Detect which cell encompasses the target text, then output its (X, Y) center coordinate. 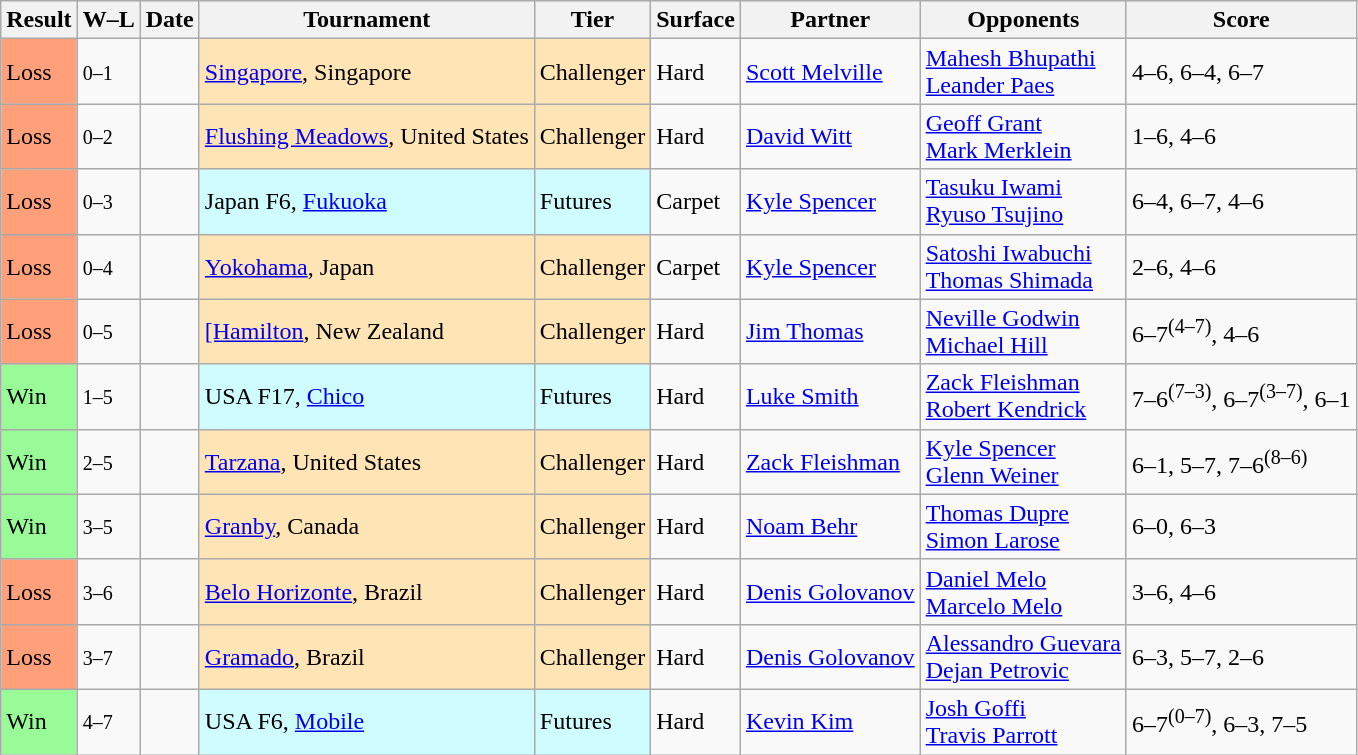
Surface (696, 20)
Neville Godwin Michael Hill (1023, 332)
Result (39, 20)
0–4 (108, 266)
0–2 (108, 136)
Scott Melville (830, 72)
Satoshi Iwabuchi Thomas Shimada (1023, 266)
Yokohama, Japan (366, 266)
Thomas Dupre Simon Larose (1023, 526)
0–5 (108, 332)
Flushing Meadows, United States (366, 136)
4–7 (108, 722)
6–3, 5–7, 2–6 (1241, 656)
Jim Thomas (830, 332)
1–5 (108, 396)
Kevin Kim (830, 722)
4–6, 6–4, 6–7 (1241, 72)
Josh Goffi Travis Parrott (1023, 722)
6–0, 6–3 (1241, 526)
Zack Fleishman Robert Kendrick (1023, 396)
Granby, Canada (366, 526)
6–7(4–7), 4–6 (1241, 332)
6–7(0–7), 6–3, 7–5 (1241, 722)
3–5 (108, 526)
0–1 (108, 72)
Alessandro Guevara Dejan Petrovic (1023, 656)
2–6, 4–6 (1241, 266)
Gramado, Brazil (366, 656)
Daniel Melo Marcelo Melo (1023, 592)
[Hamilton, New Zealand (366, 332)
USA F6, Mobile (366, 722)
Zack Fleishman (830, 462)
Luke Smith (830, 396)
3–6, 4–6 (1241, 592)
W–L (108, 20)
Japan F6, Fukuoka (366, 202)
7–6(7–3), 6–7(3–7), 6–1 (1241, 396)
6–1, 5–7, 7–6(8–6) (1241, 462)
Geoff Grant Mark Merklein (1023, 136)
1–6, 4–6 (1241, 136)
Noam Behr (830, 526)
3–6 (108, 592)
0–3 (108, 202)
David Witt (830, 136)
Tournament (366, 20)
Belo Horizonte, Brazil (366, 592)
Score (1241, 20)
3–7 (108, 656)
Tarzana, United States (366, 462)
Partner (830, 20)
Tasuku Iwami Ryuso Tsujino (1023, 202)
Opponents (1023, 20)
Singapore, Singapore (366, 72)
Tier (592, 20)
2–5 (108, 462)
Date (170, 20)
USA F17, Chico (366, 396)
Mahesh Bhupathi Leander Paes (1023, 72)
6–4, 6–7, 4–6 (1241, 202)
Kyle Spencer Glenn Weiner (1023, 462)
